For the text-containing cell, return its midpoint in (X, Y) coordinate format. 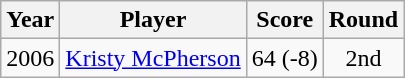
2nd (363, 58)
Year (30, 20)
Kristy McPherson (153, 58)
Round (363, 20)
Score (284, 20)
64 (-8) (284, 58)
Player (153, 20)
2006 (30, 58)
